Pinpoint the cell where the given text exists, returning its [x, y] midpoint coordinate. 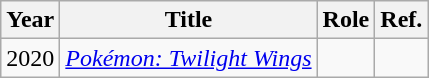
Year [30, 20]
Role [346, 20]
Title [188, 20]
Ref. [402, 20]
Pokémon: Twilight Wings [188, 58]
2020 [30, 58]
